For the text-containing cell, return its midpoint in [X, Y] coordinate format. 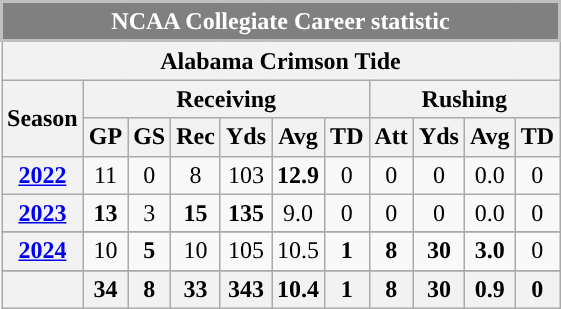
33 [196, 289]
Season [43, 118]
34 [105, 289]
135 [246, 213]
10.5 [298, 251]
GP [105, 137]
3 [150, 213]
105 [246, 251]
12.9 [298, 175]
3.0 [490, 251]
2023 [43, 213]
343 [246, 289]
GS [150, 137]
11 [105, 175]
Alabama Crimson Tide [281, 60]
0.9 [490, 289]
Rushing [464, 99]
2022 [43, 175]
103 [246, 175]
15 [196, 213]
13 [105, 213]
Rec [196, 137]
NCAA Collegiate Career statistic [281, 22]
5 [150, 251]
10.4 [298, 289]
Att [391, 137]
2024 [43, 251]
9.0 [298, 213]
Receiving [226, 99]
